Pinpoint the cell where the given text exists, returning its [x, y] midpoint coordinate. 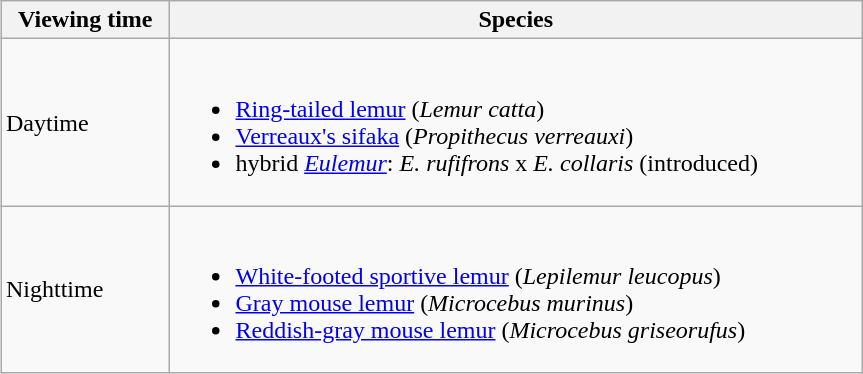
Daytime [84, 122]
Species [516, 20]
Nighttime [84, 290]
Viewing time [84, 20]
White-footed sportive lemur (Lepilemur leucopus)Gray mouse lemur (Microcebus murinus)Reddish-gray mouse lemur (Microcebus griseorufus) [516, 290]
Ring-tailed lemur (Lemur catta)Verreaux's sifaka (Propithecus verreauxi)hybrid Eulemur: E. rufifrons x E. collaris (introduced) [516, 122]
